For the text-containing cell, return its midpoint in [x, y] coordinate format. 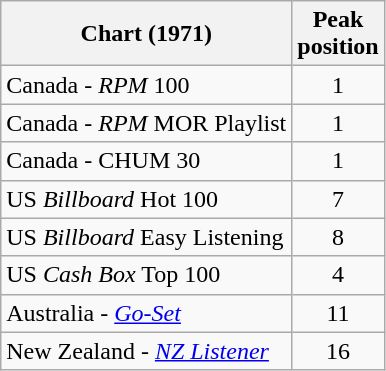
US Billboard Hot 100 [146, 199]
Peakposition [338, 34]
16 [338, 351]
Chart (1971) [146, 34]
Canada - RPM 100 [146, 85]
4 [338, 275]
Australia - Go-Set [146, 313]
8 [338, 237]
7 [338, 199]
11 [338, 313]
New Zealand - NZ Listener [146, 351]
Canada - RPM MOR Playlist [146, 123]
US Billboard Easy Listening [146, 237]
Canada - CHUM 30 [146, 161]
US Cash Box Top 100 [146, 275]
